Identify which cell holds the provided text, then report its (X, Y) central coordinate. 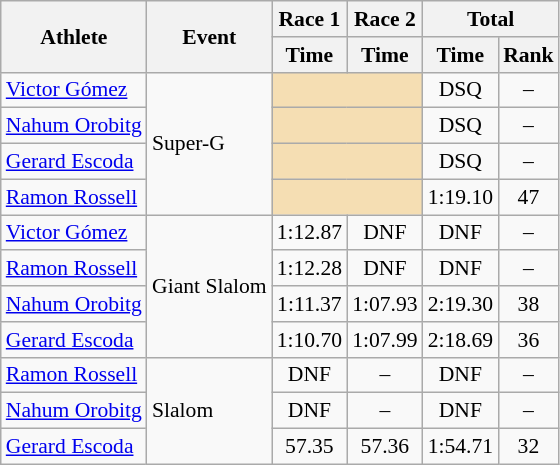
Event (210, 36)
1:11.37 (310, 304)
1:54.71 (460, 447)
Race 1 (310, 19)
Super-G (210, 143)
1:07.93 (384, 304)
2:18.69 (460, 340)
1:12.28 (310, 269)
Slalom (210, 410)
36 (528, 340)
Giant Slalom (210, 286)
38 (528, 304)
57.36 (384, 447)
Total (491, 19)
Rank (528, 55)
32 (528, 447)
47 (528, 197)
1:12.87 (310, 233)
2:19.30 (460, 304)
57.35 (310, 447)
Race 2 (384, 19)
1:19.10 (460, 197)
1:07.99 (384, 340)
Athlete (74, 36)
1:10.70 (310, 340)
